Return (x, y) of the center of cell containing provided text 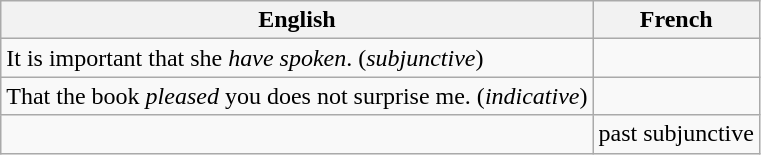
That the book pleased you does not surprise me. (indicative) (297, 96)
past subjunctive (676, 134)
It is important that she have spoken. (subjunctive) (297, 58)
French (676, 20)
English (297, 20)
